Return the (x, y) coordinate for the center point of the cell that contains the specified text.  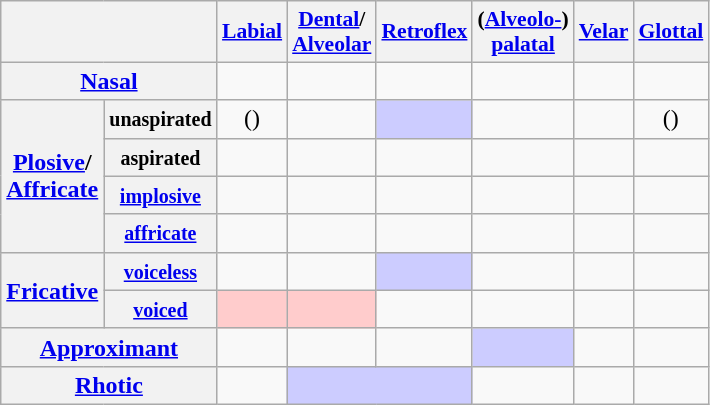
Nasal (109, 81)
implosive (160, 195)
Dental/Alveolar (332, 32)
Labial (252, 32)
Retroflex (424, 32)
Approximant (109, 347)
Rhotic (109, 385)
voiceless (160, 271)
Velar (604, 32)
Glottal (670, 32)
aspirated (160, 157)
(Alveolo-)palatal (522, 32)
unaspirated (160, 119)
Fricative (52, 290)
Plosive/Affricate (52, 176)
voiced (160, 309)
affricate (160, 233)
